Provide the (x, y) coordinate of the cell's center where the given text is located.  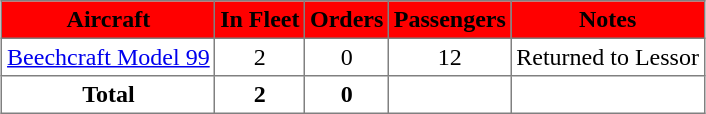
Orders (347, 20)
Returned to Lessor (608, 57)
In Fleet (260, 20)
Notes (608, 20)
Total (108, 95)
Passengers (450, 20)
12 (450, 57)
Aircraft (108, 20)
Beechcraft Model 99 (108, 57)
